Return the [X, Y] coordinate for the center point of the cell that contains the specified text.  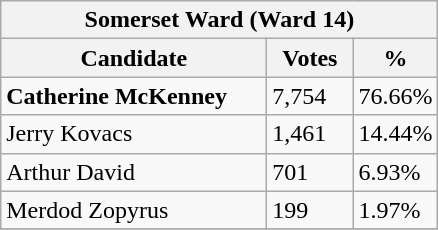
Votes [310, 58]
6.93% [396, 172]
Merdod Zopyrus [134, 210]
76.66% [396, 96]
Somerset Ward (Ward 14) [220, 20]
701 [310, 172]
Jerry Kovacs [134, 134]
199 [310, 210]
Arthur David [134, 172]
Catherine McKenney [134, 96]
14.44% [396, 134]
1,461 [310, 134]
1.97% [396, 210]
% [396, 58]
Candidate [134, 58]
7,754 [310, 96]
